Return (x, y) of the center of cell containing provided text 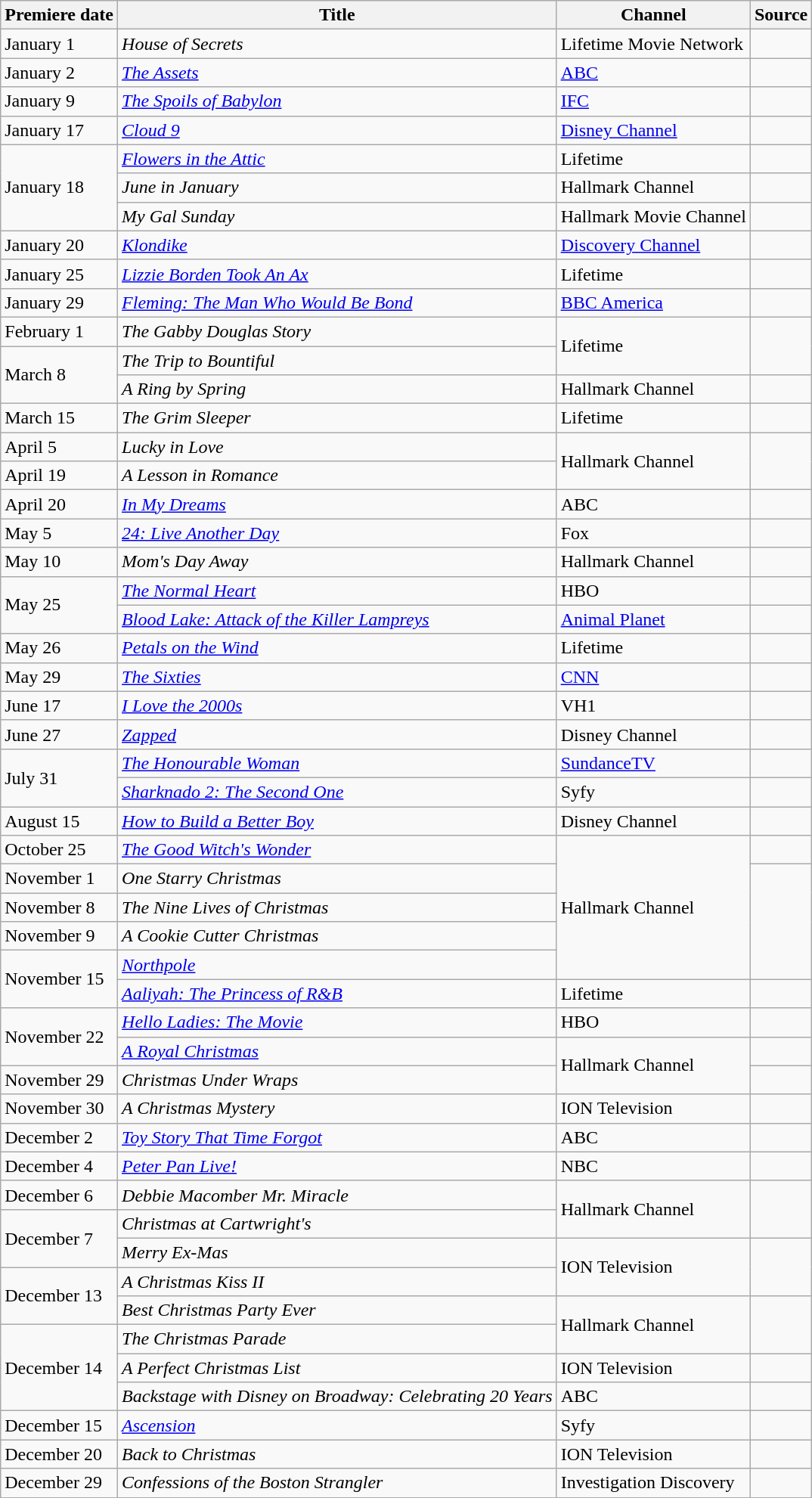
A Cookie Cutter Christmas (337, 936)
November 30 (59, 1109)
NBC (653, 1166)
Petals on the Wind (337, 648)
House of Secrets (337, 44)
May 5 (59, 533)
In My Dreams (337, 504)
Fleming: The Man Who Would Be Bond (337, 302)
Lifetime Movie Network (653, 44)
January 18 (59, 188)
Zapped (337, 734)
A Royal Christmas (337, 1051)
24: Live Another Day (337, 533)
The Assets (337, 73)
June 27 (59, 734)
SundanceTV (653, 763)
The Grim Sleeper (337, 418)
May 10 (59, 562)
Hallmark Movie Channel (653, 216)
June 17 (59, 706)
Back to Christmas (337, 1454)
Cloud 9 (337, 130)
Christmas at Cartwright's (337, 1224)
July 31 (59, 777)
November 29 (59, 1080)
Debbie Macomber Mr. Miracle (337, 1195)
December 13 (59, 1296)
May 26 (59, 648)
May 25 (59, 605)
VH1 (653, 706)
April 20 (59, 504)
Premiere date (59, 15)
The Gabby Douglas Story (337, 331)
Ascension (337, 1425)
A Christmas Mystery (337, 1109)
Flowers in the Attic (337, 159)
May 29 (59, 677)
Aaliyah: The Princess of R&B (337, 994)
Christmas Under Wraps (337, 1080)
January 20 (59, 245)
I Love the 2000s (337, 706)
November 8 (59, 907)
November 9 (59, 936)
Mom's Day Away (337, 562)
My Gal Sunday (337, 216)
The Good Witch's Wonder (337, 850)
March 15 (59, 418)
One Starry Christmas (337, 879)
Animal Planet (653, 619)
Source (780, 15)
January 9 (59, 101)
Title (337, 15)
December 2 (59, 1137)
CNN (653, 677)
Backstage with Disney on Broadway: Celebrating 20 Years (337, 1397)
The Spoils of Babylon (337, 101)
November 22 (59, 1037)
The Honourable Woman (337, 763)
April 19 (59, 476)
The Christmas Parade (337, 1339)
August 15 (59, 820)
The Nine Lives of Christmas (337, 907)
December 6 (59, 1195)
Sharknado 2: The Second One (337, 792)
Northpole (337, 965)
Confessions of the Boston Strangler (337, 1483)
October 25 (59, 850)
Discovery Channel (653, 245)
January 2 (59, 73)
December 29 (59, 1483)
Peter Pan Live! (337, 1166)
A Perfect Christmas List (337, 1368)
Blood Lake: Attack of the Killer Lampreys (337, 619)
February 1 (59, 331)
Klondike (337, 245)
Fox (653, 533)
How to Build a Better Boy (337, 820)
March 8 (59, 375)
November 15 (59, 979)
Channel (653, 15)
IFC (653, 101)
January 1 (59, 44)
A Ring by Spring (337, 389)
The Sixties (337, 677)
December 15 (59, 1425)
December 4 (59, 1166)
Toy Story That Time Forgot (337, 1137)
December 20 (59, 1454)
April 5 (59, 447)
Investigation Discovery (653, 1483)
BBC America (653, 302)
A Lesson in Romance (337, 476)
The Trip to Bountiful (337, 361)
January 17 (59, 130)
June in January (337, 188)
Best Christmas Party Ever (337, 1310)
A Christmas Kiss II (337, 1282)
Lucky in Love (337, 447)
December 14 (59, 1368)
Hello Ladies: The Movie (337, 1022)
December 7 (59, 1238)
January 29 (59, 302)
November 1 (59, 879)
Merry Ex-Mas (337, 1252)
January 25 (59, 274)
Lizzie Borden Took An Ax (337, 274)
The Normal Heart (337, 591)
